Locate the cell with the specified text and output its [x, y] center coordinate. 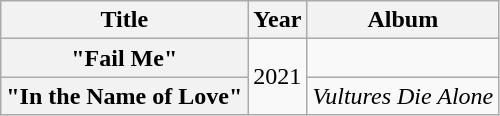
2021 [278, 77]
Title [124, 20]
Vultures Die Alone [403, 96]
"In the Name of Love" [124, 96]
Album [403, 20]
Year [278, 20]
"Fail Me" [124, 58]
